Find where the given text appears and provide that cell's center as [X, Y] coordinate. 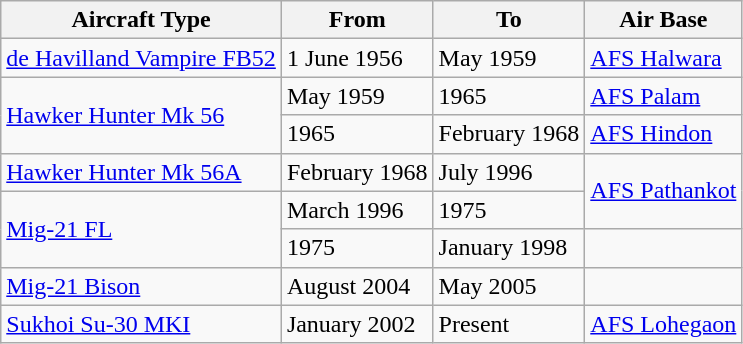
March 1996 [357, 210]
Hawker Hunter Mk 56 [142, 115]
August 2004 [357, 286]
Air Base [664, 20]
Mig-21 FL [142, 229]
Mig-21 Bison [142, 286]
From [357, 20]
de Havilland Vampire FB52 [142, 58]
Hawker Hunter Mk 56A [142, 172]
January 2002 [357, 324]
1 June 1956 [357, 58]
AFS Halwara [664, 58]
AFS Lohegaon [664, 324]
July 1996 [509, 172]
Sukhoi Su-30 MKI [142, 324]
Present [509, 324]
AFS Hindon [664, 134]
January 1998 [509, 248]
AFS Pathankot [664, 191]
May 2005 [509, 286]
Aircraft Type [142, 20]
AFS Palam [664, 96]
To [509, 20]
